Detect which cell encompasses the target text, then output its (x, y) center coordinate. 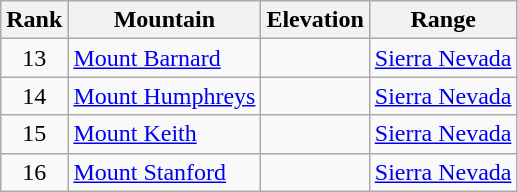
Mount Keith (164, 134)
Rank (34, 20)
14 (34, 96)
15 (34, 134)
Elevation (315, 20)
Mount Stanford (164, 172)
Range (443, 20)
16 (34, 172)
Mountain (164, 20)
13 (34, 58)
Mount Barnard (164, 58)
Mount Humphreys (164, 96)
